Identify which cell holds the provided text, then report its (X, Y) central coordinate. 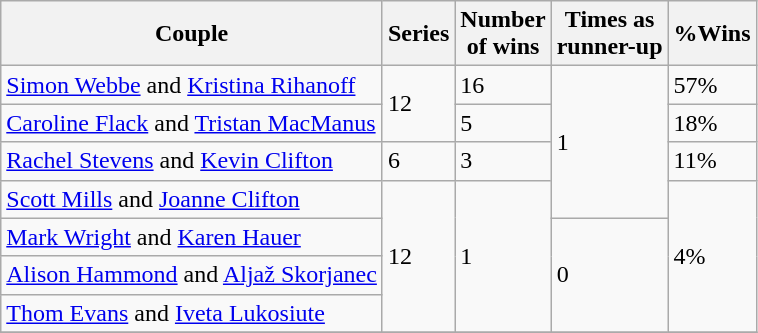
Alison Hammond and Aljaž Skorjanec (192, 275)
Caroline Flack and Tristan MacManus (192, 123)
3 (503, 161)
6 (418, 161)
Scott Mills and Joanne Clifton (192, 199)
Times asrunner-up (610, 34)
16 (503, 85)
Thom Evans and Iveta Lukosiute (192, 313)
11% (712, 161)
4% (712, 256)
Mark Wright and Karen Hauer (192, 237)
Series (418, 34)
Numberof wins (503, 34)
%Wins (712, 34)
Couple (192, 34)
Simon Webbe and Kristina Rihanoff (192, 85)
5 (503, 123)
57% (712, 85)
18% (712, 123)
Rachel Stevens and Kevin Clifton (192, 161)
0 (610, 275)
